For the text-containing cell, return its midpoint in (x, y) coordinate format. 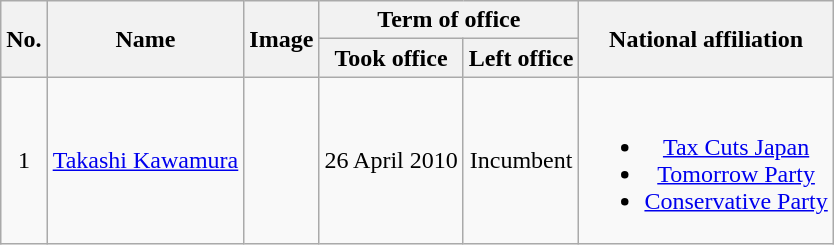
Incumbent (521, 160)
Took office (391, 58)
26 April 2010 (391, 160)
Left office (521, 58)
Tax Cuts Japan Tomorrow Party Conservative Party (706, 160)
Takashi Kawamura (146, 160)
Term of office (449, 20)
No. (24, 39)
National affiliation (706, 39)
Image (282, 39)
Name (146, 39)
1 (24, 160)
